Return the (X, Y) coordinate for the center point of the cell that contains the specified text.  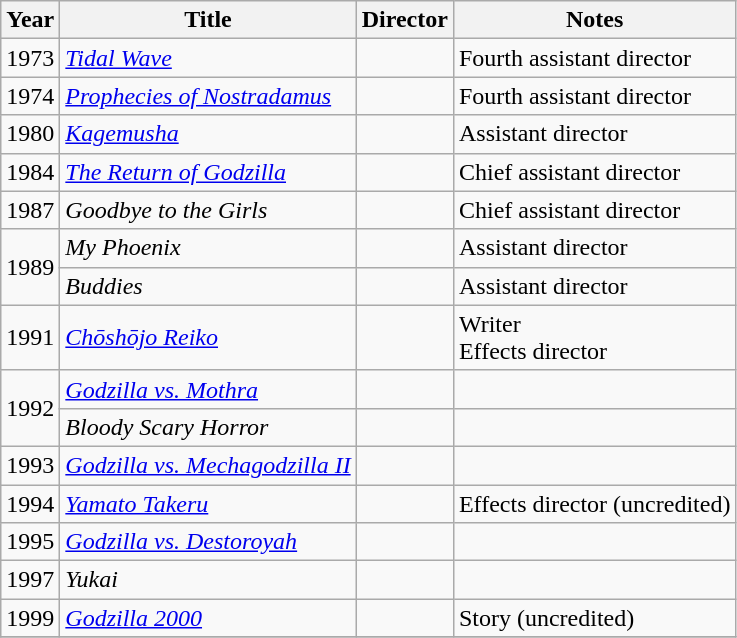
Kagemusha (208, 134)
My Phoenix (208, 248)
Godzilla vs. Mothra (208, 389)
Notes (594, 20)
Year (30, 20)
Tidal Wave (208, 58)
1987 (30, 210)
Godzilla 2000 (208, 618)
Buddies (208, 286)
Yukai (208, 580)
1984 (30, 172)
1995 (30, 542)
Story (uncredited) (594, 618)
1999 (30, 618)
1992 (30, 408)
1997 (30, 580)
Chōshōjo Reiko (208, 338)
Godzilla vs. Mechagodzilla II (208, 465)
1994 (30, 503)
Yamato Takeru (208, 503)
1993 (30, 465)
Prophecies of Nostradamus (208, 96)
Director (404, 20)
1980 (30, 134)
The Return of Godzilla (208, 172)
Title (208, 20)
1973 (30, 58)
Godzilla vs. Destoroyah (208, 542)
1991 (30, 338)
1974 (30, 96)
Bloody Scary Horror (208, 427)
Effects director (uncredited) (594, 503)
Goodbye to the Girls (208, 210)
1989 (30, 267)
WriterEffects director (594, 338)
